From the cell containing the given text, extract its center point as (X, Y) coordinate. 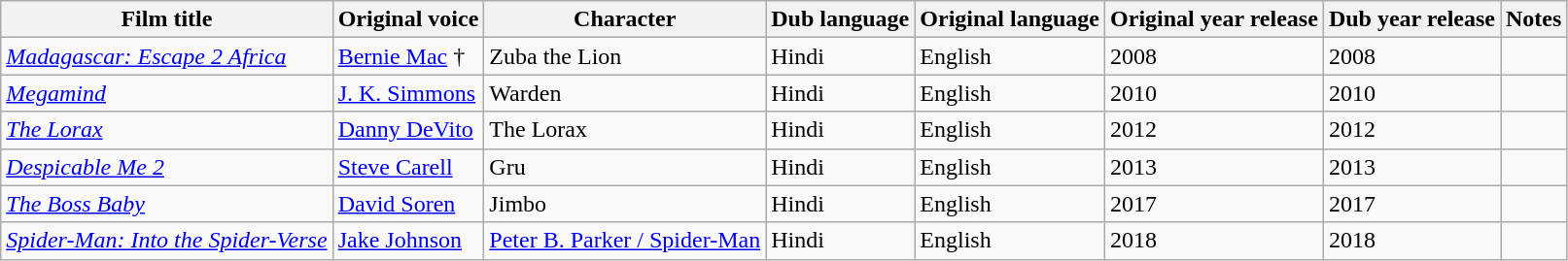
Peter B. Parker / Spider-Man (625, 241)
Dub language (840, 19)
Zuba the Lion (625, 56)
David Soren (408, 204)
Notes (1534, 19)
Spider-Man: Into the Spider-Verse (167, 241)
Dub year release (1411, 19)
Steve Carell (408, 167)
Jake Johnson (408, 241)
Jimbo (625, 204)
Despicable Me 2 (167, 167)
Original voice (408, 19)
Madagascar: Escape 2 Africa (167, 56)
Original language (1010, 19)
Warden (625, 93)
Gru (625, 167)
Original year release (1215, 19)
Megamind (167, 93)
Danny DeVito (408, 130)
Character (625, 19)
The Boss Baby (167, 204)
Film title (167, 19)
Bernie Mac † (408, 56)
J. K. Simmons (408, 93)
